Identify which cell holds the provided text, then report its [x, y] central coordinate. 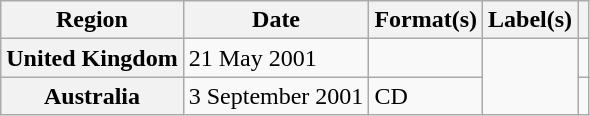
21 May 2001 [276, 58]
CD [426, 96]
United Kingdom [92, 58]
Format(s) [426, 20]
Date [276, 20]
3 September 2001 [276, 96]
Australia [92, 96]
Region [92, 20]
Label(s) [530, 20]
